Output the [X, Y] coordinate of the center of the cell containing the given text.  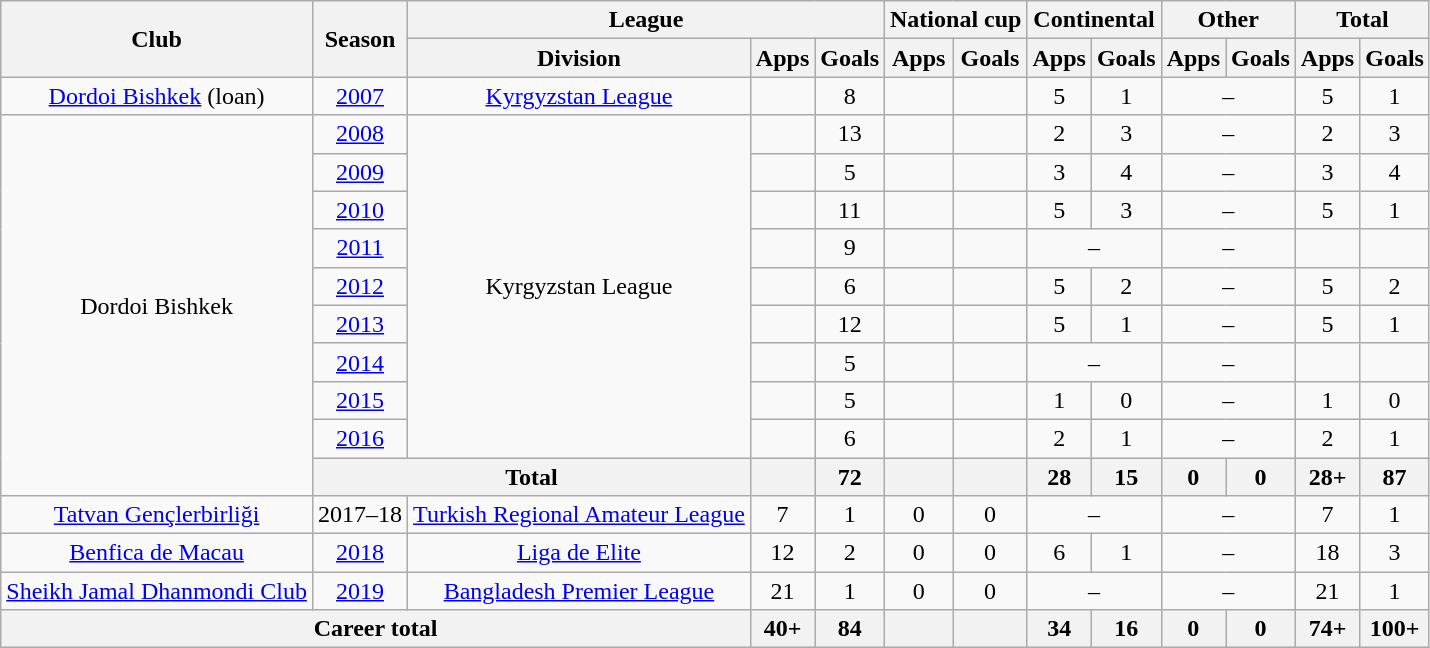
Other [1228, 20]
72 [850, 477]
2018 [360, 553]
Continental [1094, 20]
League [646, 20]
2009 [360, 172]
8 [850, 96]
74+ [1327, 629]
Career total [376, 629]
2015 [360, 400]
Tatvan Gençlerbirliği [157, 515]
Liga de Elite [580, 553]
11 [850, 210]
28+ [1327, 477]
Dordoi Bishkek (loan) [157, 96]
National cup [956, 20]
40+ [782, 629]
Sheikh Jamal Dhanmondi Club [157, 591]
2008 [360, 134]
2012 [360, 286]
9 [850, 248]
Bangladesh Premier League [580, 591]
Dordoi Bishkek [157, 306]
28 [1059, 477]
100+ [1395, 629]
2010 [360, 210]
16 [1126, 629]
Season [360, 39]
84 [850, 629]
18 [1327, 553]
2016 [360, 438]
87 [1395, 477]
Turkish Regional Amateur League [580, 515]
Club [157, 39]
15 [1126, 477]
2013 [360, 324]
13 [850, 134]
2017–18 [360, 515]
Benfica de Macau [157, 553]
2007 [360, 96]
2011 [360, 248]
2014 [360, 362]
34 [1059, 629]
Division [580, 58]
2019 [360, 591]
